Scan for the cell matching the given text and deliver its (X, Y) coordinate at center. 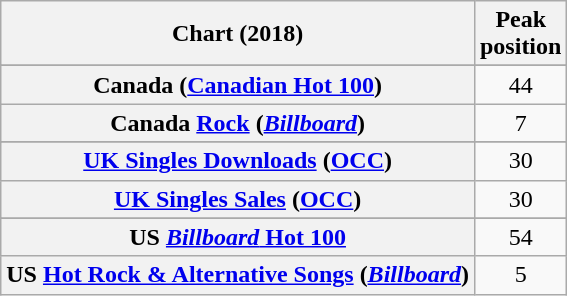
US Billboard Hot 100 (238, 237)
5 (520, 275)
Chart (2018) (238, 34)
Canada (Canadian Hot 100) (238, 85)
54 (520, 237)
US Hot Rock & Alternative Songs (Billboard) (238, 275)
UK Singles Sales (OCC) (238, 199)
7 (520, 123)
UK Singles Downloads (OCC) (238, 161)
Peakposition (520, 34)
Canada Rock (Billboard) (238, 123)
44 (520, 85)
